Determine the [X, Y] coordinate at the center of the cell enclosing the given text.  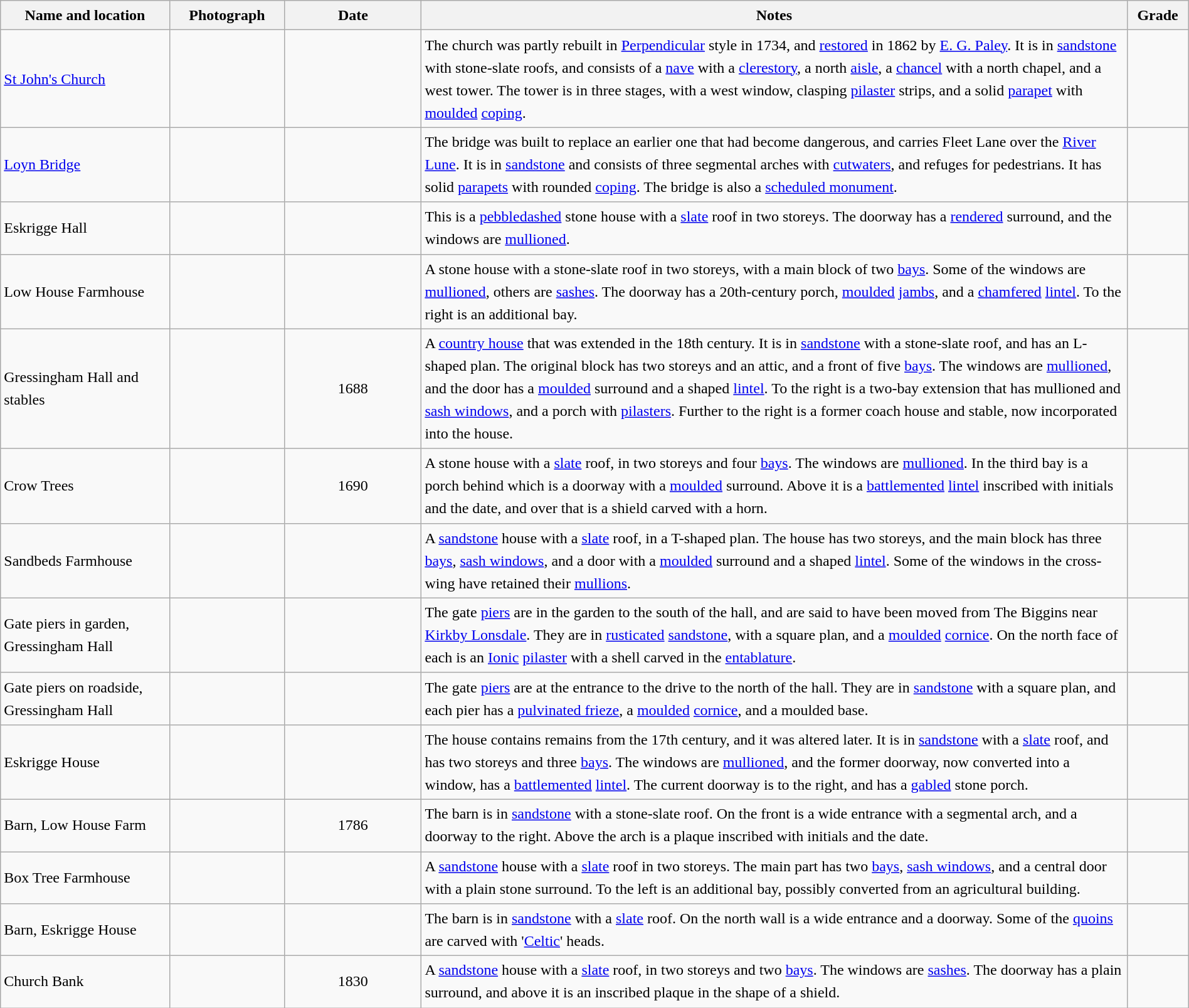
Name and location [85, 15]
St John's Church [85, 79]
Gate piers on roadside,Gressingham Hall [85, 699]
Gate piers in garden,Gressingham Hall [85, 635]
1786 [353, 825]
Notes [774, 15]
1690 [353, 485]
Loyn Bridge [85, 164]
1688 [353, 389]
Sandbeds Farmhouse [85, 561]
Grade [1158, 15]
Eskrigge Hall [85, 228]
The barn is in sandstone with a slate roof. On the north wall is a wide entrance and a doorway. Some of the quoins are carved with 'Celtic' heads. [774, 930]
Church Bank [85, 982]
Date [353, 15]
Barn, Eskrigge House [85, 930]
This is a pebbledashed stone house with a slate roof in two storeys. The doorway has a rendered surround, and the windows are mullioned. [774, 228]
Photograph [227, 15]
Eskrigge House [85, 761]
Box Tree Farmhouse [85, 878]
Barn, Low House Farm [85, 825]
Gressingham Hall and stables [85, 389]
Crow Trees [85, 485]
Low House Farmhouse [85, 291]
1830 [353, 982]
